From the cell containing the given text, extract its center point as [x, y] coordinate. 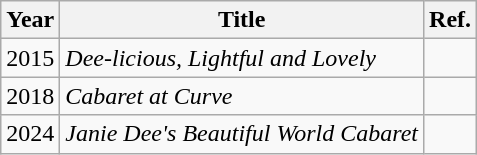
Cabaret at Curve [242, 96]
Dee-licious, Lightful and Lovely [242, 58]
Title [242, 20]
2018 [30, 96]
Year [30, 20]
Janie Dee's Beautiful World Cabaret [242, 134]
Ref. [450, 20]
2015 [30, 58]
2024 [30, 134]
